Determine the (x, y) coordinate at the center of the cell enclosing the given text.  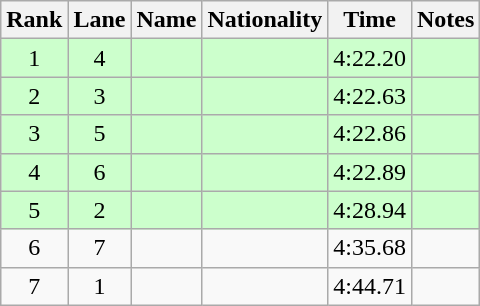
4:22.20 (370, 58)
Notes (445, 20)
Rank (34, 20)
4:22.86 (370, 134)
4:22.89 (370, 172)
4:28.94 (370, 210)
4:22.63 (370, 96)
Nationality (265, 20)
Time (370, 20)
4:44.71 (370, 286)
Name (166, 20)
4:35.68 (370, 248)
Lane (100, 20)
